Search for the cell housing the specified text and yield its [X, Y] center coordinate. 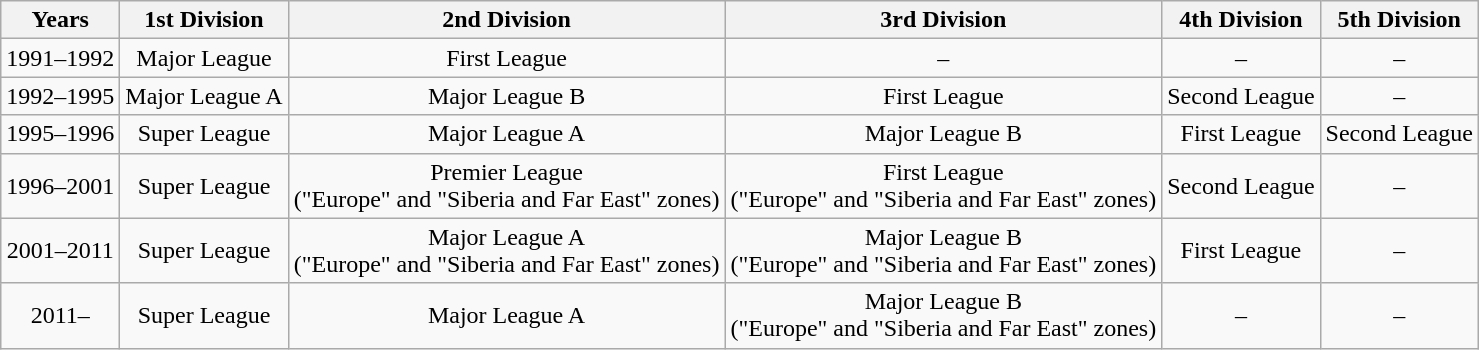
1992–1995 [60, 96]
5th Division [1399, 20]
1st Division [204, 20]
1991–1992 [60, 58]
Premier League("Europe" and "Siberia and Far East" zones) [506, 186]
Major League A("Europe" and "Siberia and Far East" zones) [506, 250]
3rd Division [944, 20]
2011– [60, 316]
Years [60, 20]
2nd Division [506, 20]
First League("Europe" and "Siberia and Far East" zones) [944, 186]
1996–2001 [60, 186]
2001–2011 [60, 250]
4th Division [1241, 20]
1995–1996 [60, 134]
Major League [204, 58]
